Extract the [x, y] coordinate from the center of the cell holding the provided text.  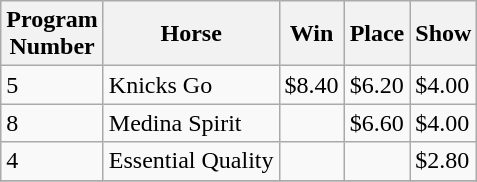
ProgramNumber [52, 34]
5 [52, 85]
Horse [191, 34]
8 [52, 123]
Win [312, 34]
$2.80 [444, 161]
Knicks Go [191, 85]
4 [52, 161]
Show [444, 34]
Essential Quality [191, 161]
$8.40 [312, 85]
Place [377, 34]
Medina Spirit [191, 123]
$6.60 [377, 123]
$6.20 [377, 85]
